Extract the (X, Y) coordinate from the center of the cell holding the provided text.  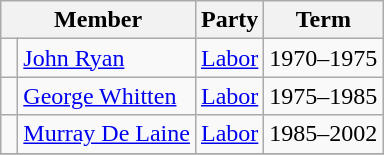
1970–1975 (324, 58)
1975–1985 (324, 96)
1985–2002 (324, 134)
Murray De Laine (107, 134)
Party (229, 20)
George Whitten (107, 96)
Member (98, 20)
John Ryan (107, 58)
Term (324, 20)
